For the text-containing cell, return its midpoint in [X, Y] coordinate format. 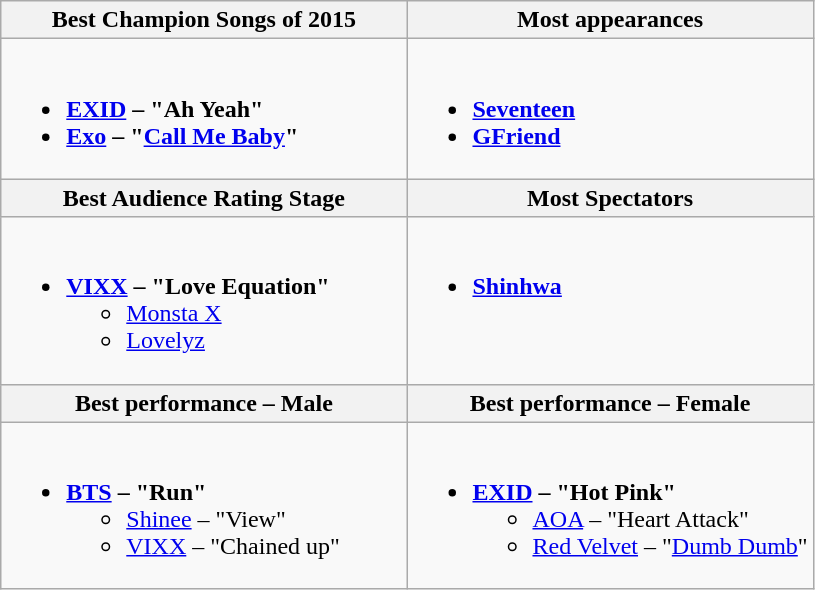
Shinhwa [610, 300]
EXID – "Hot Pink"AOA – "Heart Attack"Red Velvet – "Dumb Dumb" [610, 506]
SeventeenGFriend [610, 109]
Most appearances [610, 20]
BTS – "Run"Shinee – "View"VIXX – "Chained up" [204, 506]
Best performance – Female [610, 403]
Best performance – Male [204, 403]
Best Audience Rating Stage [204, 198]
Most Spectators [610, 198]
VIXX – "Love Equation"Monsta XLovelyz [204, 300]
EXID – "Ah Yeah"Exo – "Call Me Baby" [204, 109]
Best Champion Songs of 2015 [204, 20]
